Capture the cell that displays the provided text and extract its [X, Y] central coordinate. 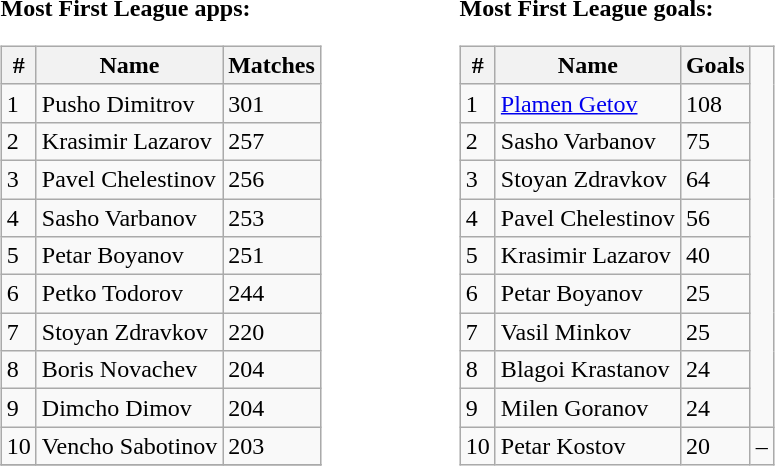
253 [272, 217]
75 [715, 141]
257 [272, 141]
301 [272, 103]
244 [272, 294]
– [762, 446]
Milen Goranov [588, 408]
Goals [715, 65]
Blagoi Krastanov [588, 370]
20 [715, 446]
40 [715, 256]
Vencho Sabotinov [129, 446]
251 [272, 256]
256 [272, 179]
Dimcho Dimov [129, 408]
220 [272, 332]
Boris Novachev [129, 370]
Petko Todorov [129, 294]
Matches [272, 65]
Vasil Minkov [588, 332]
64 [715, 179]
Pusho Dimitrov [129, 103]
Petar Kostov [588, 446]
108 [715, 103]
Plamen Getov [588, 103]
203 [272, 446]
56 [715, 217]
